Extract the [x, y] coordinate from the center of the cell holding the provided text.  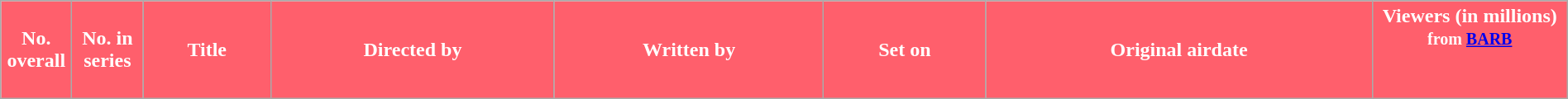
Viewers (in millions)from BARB [1470, 49]
Set on [905, 49]
Title [207, 49]
No.overall [36, 49]
Original airdate [1179, 49]
Directed by [414, 49]
Written by [688, 49]
No. inseries [108, 49]
